For the text-containing cell, return its midpoint in (X, Y) coordinate format. 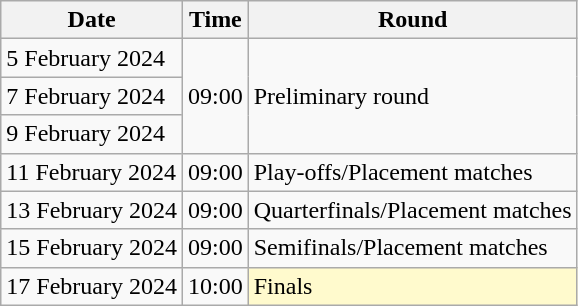
Quarterfinals/Placement matches (412, 210)
Finals (412, 286)
Date (92, 20)
Play-offs/Placement matches (412, 172)
Time (215, 20)
Semifinals/Placement matches (412, 248)
Preliminary round (412, 96)
11 February 2024 (92, 172)
15 February 2024 (92, 248)
10:00 (215, 286)
5 February 2024 (92, 58)
13 February 2024 (92, 210)
7 February 2024 (92, 96)
17 February 2024 (92, 286)
Round (412, 20)
9 February 2024 (92, 134)
